Locate the cell with the specified text and output its [x, y] center coordinate. 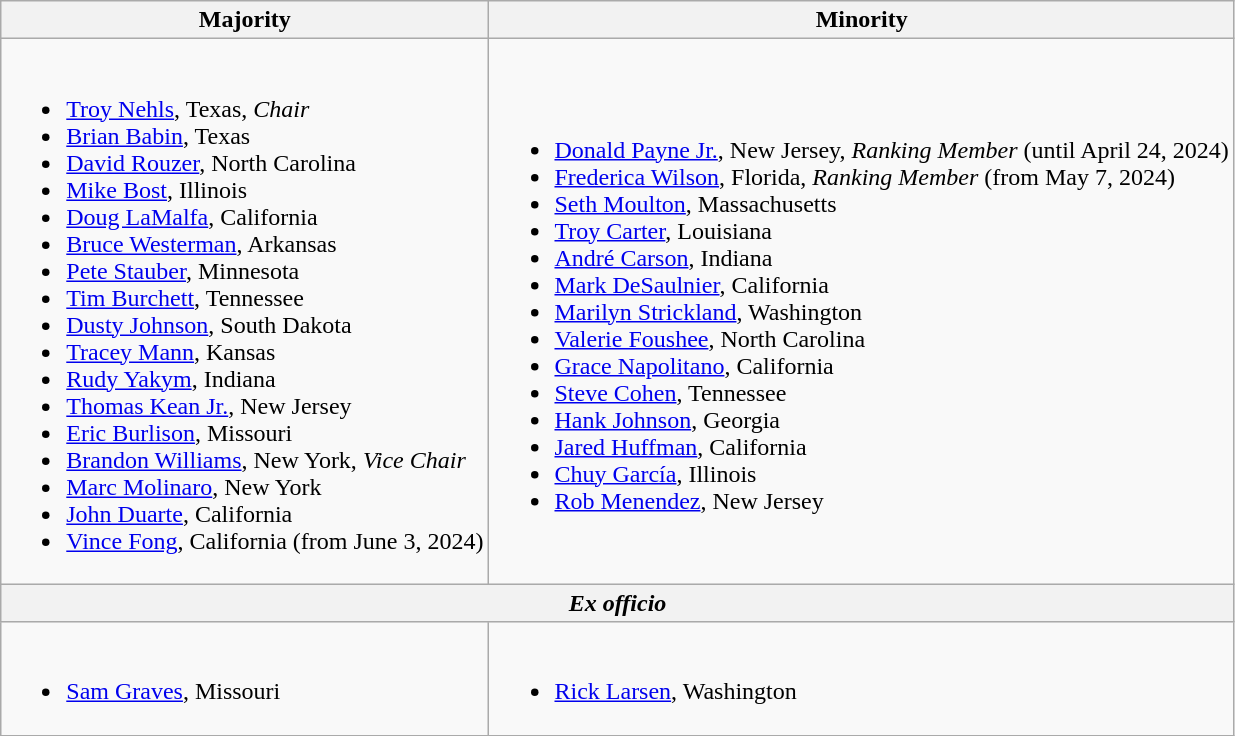
Sam Graves, Missouri [245, 678]
Minority [862, 20]
Rick Larsen, Washington [862, 678]
Majority [245, 20]
Ex officio [618, 603]
